Determine the [x, y] coordinate at the center of the cell enclosing the given text.  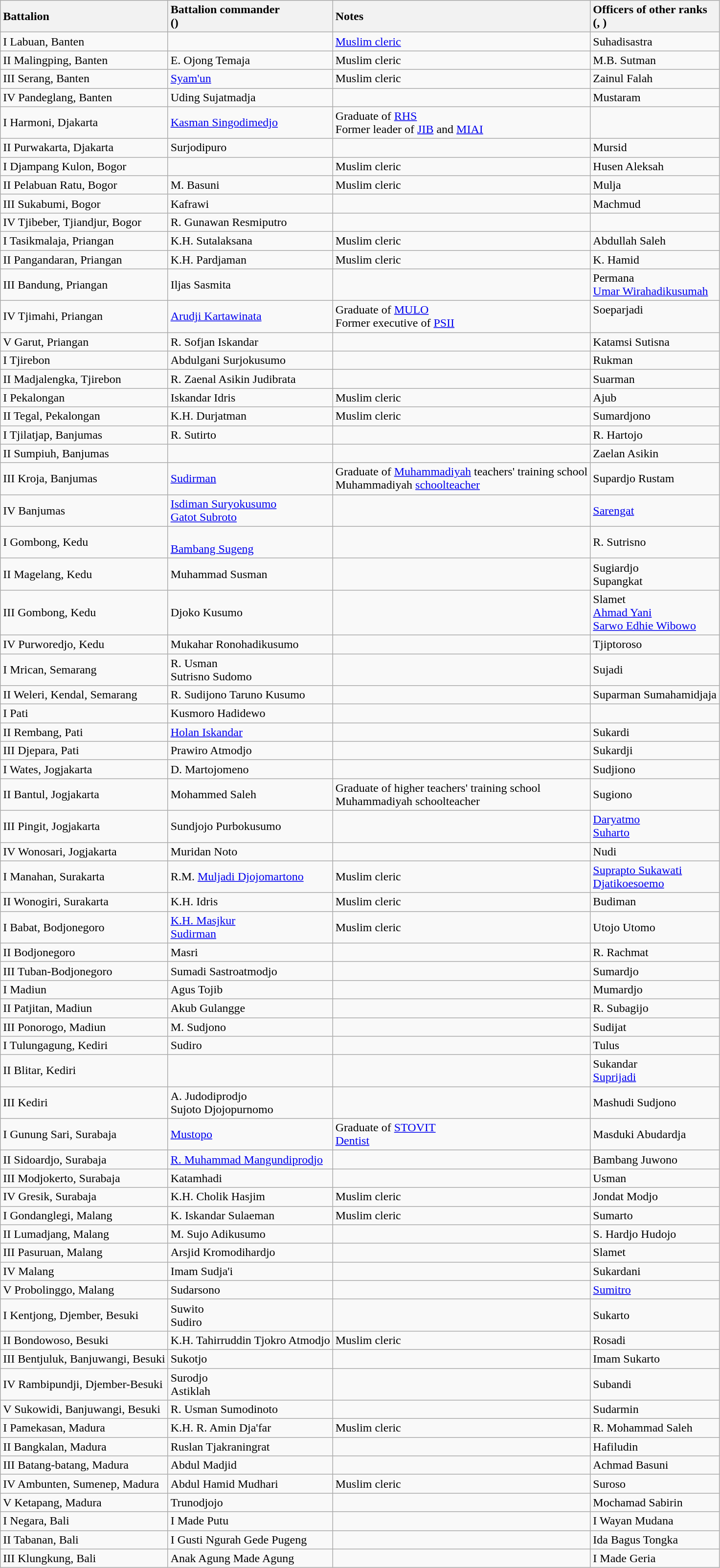
R.M. Muljadi Djojomartono [250, 876]
M.B. Sutman [655, 60]
Notes [462, 17]
Bambang Juwono [655, 1160]
Graduate of higher teachers' training schoolMuhammadiyah schoolteacher [462, 794]
I Gondanglegi, Malang [84, 1215]
DaryatmoSuharto [655, 827]
Kafrawi [250, 203]
R. Usman Sumodinoto [250, 1410]
I Madiun [84, 989]
R. Sofjan Iskandar [250, 342]
IV Gresik, Surabaja [84, 1197]
Abdullah Saleh [655, 241]
Djoko Kusumo [250, 612]
Graduate of RHSFormer leader of JIB and MIAI [462, 122]
Sukardji [655, 751]
IV Tjibeber, Tjiandjur, Bogor [84, 222]
IV Malang [84, 1271]
E. Ojong Temaja [250, 60]
Iskandar Idris [250, 398]
III Klungkung, Bali [84, 1558]
I Gombong, Kedu [84, 542]
Sarengat [655, 511]
III Bandung, Priangan [84, 285]
Muhammad Susman [250, 574]
I Pati [84, 714]
Sudarsono [250, 1290]
Mumardjo [655, 989]
IV Tjimahi, Priangan [84, 317]
II Tegal, Pekalongan [84, 416]
Mustopo [250, 1135]
Zainul Falah [655, 79]
Suprapto SukawatiDjatikoesoemo [655, 876]
I Mrican, Semarang [84, 669]
Sumadi Sastroatmodjo [250, 971]
Agus Tojib [250, 989]
Sudjiono [655, 769]
I Kentjong, Djember, Besuki [84, 1315]
II Wonogiri, Surakarta [84, 902]
I Gusti Ngurah Gede Pugeng [250, 1540]
II Rembang, Pati [84, 732]
Budiman [655, 902]
Suroso [655, 1484]
II Patjitan, Madiun [84, 1008]
R. Gunawan Resmiputro [250, 222]
Syam'un [250, 79]
Battalion commander() [250, 17]
Suhadisastra [655, 42]
Mochamad Sabirin [655, 1502]
IV Rambipundji, Djember-Besuki [84, 1384]
I Pamekasan, Madura [84, 1428]
Sumardjono [655, 416]
Rosadi [655, 1340]
I Djampang Kulon, Bogor [84, 166]
K. Iskandar Sulaeman [250, 1215]
Graduate of MULOFormer executive of PSII [462, 317]
Sundjojo Purbokusumo [250, 827]
I Pekalongan [84, 398]
V Garut, Priangan [84, 342]
II Pangandaran, Priangan [84, 260]
R. Sutirto [250, 435]
Iljas Sasmita [250, 285]
Husen Aleksah [655, 166]
I Tjirebon [84, 360]
III Kediri [84, 1102]
IV Purworedjo, Kedu [84, 644]
II Bantul, Jogjakarta [84, 794]
Suarman [655, 379]
II Bondowoso, Besuki [84, 1340]
Hafiludin [655, 1447]
Ruslan Tjakraningrat [250, 1447]
Abdul Hamid Mudhari [250, 1484]
R. Zaenal Asikin Judibrata [250, 379]
III Bentjuluk, Banjuwangi, Besuki [84, 1359]
III Batang-batang, Madura [84, 1465]
Sumardjo [655, 971]
Uding Sujatmadja [250, 97]
II Sumpiuh, Banjumas [84, 453]
Sukarto [655, 1315]
Slamet [655, 1253]
K.H. Durjatman [250, 416]
III Sukabumi, Bogor [84, 203]
M. Sujo Adikusumo [250, 1234]
SuwitoSudiro [250, 1315]
Achmad Basuni [655, 1465]
K.H. Cholik Hasjim [250, 1197]
Machmud [655, 203]
K.H. Pardjaman [250, 260]
Sudirman [250, 478]
Sudiro [250, 1046]
A. Judodiprodjo Sujoto Djojopurnomo [250, 1102]
PermanaUmar Wirahadikusumah [655, 285]
III Serang, Banten [84, 79]
SurodjoAstiklah [250, 1384]
II Pelabuan Ratu, Bogor [84, 185]
Sukardi [655, 732]
Imam Sukarto [655, 1359]
Graduate of STOVITDentist [462, 1135]
Ida Bagus Tongka [655, 1540]
Supardjo Rustam [655, 478]
II Bangkalan, Madura [84, 1447]
Imam Sudja'i [250, 1271]
Subandi [655, 1384]
Katamsi Sutisna [655, 342]
II Purwakarta, Djakarta [84, 148]
Sukardani [655, 1271]
Sugiono [655, 794]
R. Sutrisno [655, 542]
II Sidoardjo, Surabaja [84, 1160]
Prawiro Atmodjo [250, 751]
Mursid [655, 148]
I Tasikmalaja, Priangan [84, 241]
I Wates, Jogjakarta [84, 769]
SukandarSuprijadi [655, 1071]
I Babat, Bodjonegoro [84, 927]
Tulus [655, 1046]
R. Muhammad Mangundiprodjo [250, 1160]
Abdulgani Surjokusumo [250, 360]
IV Ambunten, Sumenep, Madura [84, 1484]
Sudijat [655, 1027]
IV Pandeglang, Banten [84, 97]
Masduki Abudardja [655, 1135]
Mukahar Ronohadikusumo [250, 644]
Sujadi [655, 669]
R. Rachmat [655, 952]
III Modjokerto, Surabaja [84, 1178]
K.H. Tahirruddin Tjokro Atmodjo [250, 1340]
K.H. Sutalaksana [250, 241]
K.H. Idris [250, 902]
S. Hardjo Hudojo [655, 1234]
Mohammed Saleh [250, 794]
SlametAhmad YaniSarwo Edhie Wibowo [655, 612]
I Gunung Sari, Surabaja [84, 1135]
III Tuban-Bodjonegoro [84, 971]
I Made Geria [655, 1558]
V Sukowidi, Banjuwangi, Besuki [84, 1410]
II Madjalengka, Tjirebon [84, 379]
Surjodipuro [250, 148]
III Djepara, Pati [84, 751]
D. Martojomeno [250, 769]
I Made Putu [250, 1521]
K.H. MasjkurSudirman [250, 927]
Mulja [655, 185]
III Pasuruan, Malang [84, 1253]
I Harmoni, Djakarta [84, 122]
IV Wonosari, Jogjakarta [84, 851]
II Blitar, Kediri [84, 1071]
Akub Gulangge [250, 1008]
V Probolinggo, Malang [84, 1290]
Sukotjo [250, 1359]
V Ketapang, Madura [84, 1502]
K.H. R. Amin Dja'far [250, 1428]
Sumarto [655, 1215]
Battalion [84, 17]
Kasman Singodimedjo [250, 122]
I Labuan, Banten [84, 42]
Isdiman SuryokusumoGatot Subroto [250, 511]
III Gombong, Kedu [84, 612]
R. Hartojo [655, 435]
Trunodjojo [250, 1502]
I Wayan Mudana [655, 1521]
Graduate of Muhammadiyah teachers' training schoolMuhammadiyah schoolteacher [462, 478]
Anak Agung Made Agung [250, 1558]
Suparman Sumahamidjaja [655, 695]
Soeparjadi [655, 317]
SugiardjoSupangkat [655, 574]
Zaelan Asikin [655, 453]
R. Subagijo [655, 1008]
III Pingit, Jogjakarta [84, 827]
Sumitro [655, 1290]
Kusmoro Hadidewo [250, 714]
Utojo Utomo [655, 927]
Abdul Madjid [250, 1465]
Jondat Modjo [655, 1197]
II Tabanan, Bali [84, 1540]
II Lumadjang, Malang [84, 1234]
II Weleri, Kendal, Semarang [84, 695]
Nudi [655, 851]
Arsjid Kromodihardjo [250, 1253]
I Manahan, Surakarta [84, 876]
Usman [655, 1178]
R. Sudijono Taruno Kusumo [250, 695]
K. Hamid [655, 260]
III Kroja, Banjumas [84, 478]
II Bodjonegoro [84, 952]
R. Mohammad Saleh [655, 1428]
IV Banjumas [84, 511]
Masri [250, 952]
II Magelang, Kedu [84, 574]
Mashudi Sudjono [655, 1102]
Ajub [655, 398]
I Tulungagung, Kediri [84, 1046]
Muridan Noto [250, 851]
M. Sudjono [250, 1027]
R. UsmanSutrisno Sudomo [250, 669]
Tjiptoroso [655, 644]
Bambang Sugeng [250, 542]
Katamhadi [250, 1178]
Officers of other ranks(, ) [655, 17]
I Tjilatjap, Banjumas [84, 435]
III Ponorogo, Madiun [84, 1027]
I Negara, Bali [84, 1521]
M. Basuni [250, 185]
Rukman [655, 360]
Mustaram [655, 97]
II Malingping, Banten [84, 60]
Arudji Kartawinata [250, 317]
Sudarmin [655, 1410]
Holan Iskandar [250, 732]
